Detect which cell encompasses the target text, then output its (x, y) center coordinate. 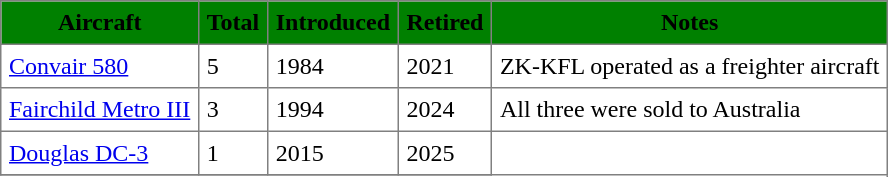
ZK-KFL operated as a freighter aircraft (690, 66)
2021 (444, 66)
2024 (444, 110)
3 (234, 110)
Aircraft (100, 23)
Convair 580 (100, 66)
Fairchild Metro III (100, 110)
Introduced (334, 23)
5 (234, 66)
Retired (444, 23)
2015 (334, 153)
1984 (334, 66)
2025 (444, 153)
1 (234, 153)
Total (234, 23)
Notes (690, 23)
Douglas DC-3 (100, 153)
All three were sold to Australia (690, 110)
1994 (334, 110)
